Locate the cell with the specified text and output its (X, Y) center coordinate. 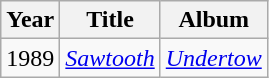
Album (214, 20)
Sawtooth (110, 58)
Title (110, 20)
Year (30, 20)
1989 (30, 58)
Undertow (214, 58)
